For the text-containing cell, return its midpoint in [X, Y] coordinate format. 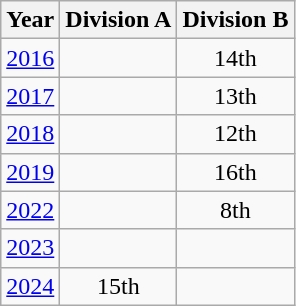
Division B [236, 20]
Division A [118, 20]
2017 [30, 96]
2022 [30, 210]
13th [236, 96]
2024 [30, 286]
2016 [30, 58]
14th [236, 58]
8th [236, 210]
12th [236, 134]
2019 [30, 172]
15th [118, 286]
2023 [30, 248]
Year [30, 20]
16th [236, 172]
2018 [30, 134]
